Extract the [x, y] coordinate from the center of the cell holding the provided text.  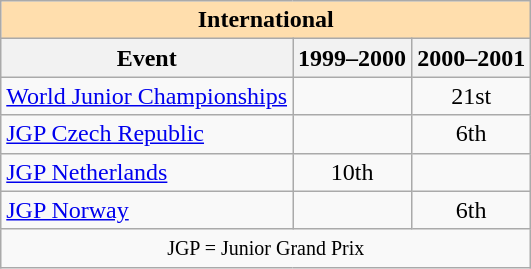
JGP Czech Republic [147, 134]
10th [352, 172]
JGP Norway [147, 210]
2000–2001 [472, 58]
21st [472, 96]
JGP = Junior Grand Prix [266, 248]
International [266, 20]
Event [147, 58]
JGP Netherlands [147, 172]
1999–2000 [352, 58]
World Junior Championships [147, 96]
